Detect which cell encompasses the target text, then output its [X, Y] center coordinate. 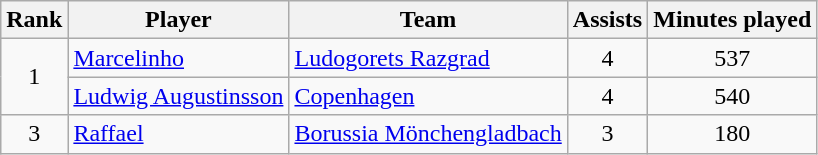
Rank [34, 20]
540 [732, 96]
Marcelinho [178, 58]
Minutes played [732, 20]
1 [34, 77]
Copenhagen [428, 96]
Ludogorets Razgrad [428, 58]
Raffael [178, 134]
537 [732, 58]
Ludwig Augustinsson [178, 96]
180 [732, 134]
Borussia Mönchengladbach [428, 134]
Team [428, 20]
Assists [607, 20]
Player [178, 20]
